Detect which cell encompasses the target text, then output its (X, Y) center coordinate. 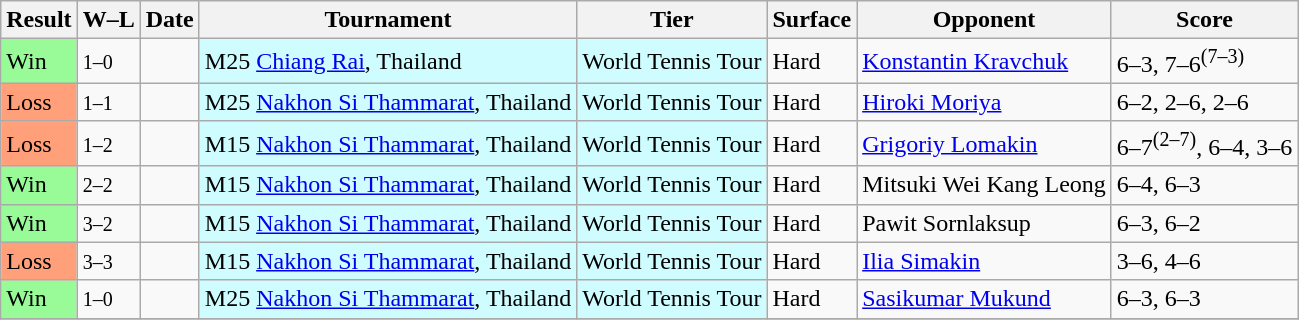
2–2 (108, 185)
6–4, 6–3 (1204, 185)
6–7(2–7), 6–4, 3–6 (1204, 144)
1–1 (108, 102)
Tournament (388, 20)
M25 Chiang Rai, Thailand (388, 62)
W–L (108, 20)
6–2, 2–6, 2–6 (1204, 102)
3–2 (108, 223)
Grigoriy Lomakin (984, 144)
Ilia Simakin (984, 261)
Mitsuki Wei Kang Leong (984, 185)
1–2 (108, 144)
Pawit Sornlaksup (984, 223)
3–3 (108, 261)
Konstantin Kravchuk (984, 62)
Tier (672, 20)
Sasikumar Mukund (984, 299)
Date (170, 20)
Result (39, 20)
Hiroki Moriya (984, 102)
6–3, 6–3 (1204, 299)
6–3, 7–6(7–3) (1204, 62)
Score (1204, 20)
6–3, 6–2 (1204, 223)
3–6, 4–6 (1204, 261)
Opponent (984, 20)
Surface (812, 20)
